Return (x, y) of the center of cell containing provided text 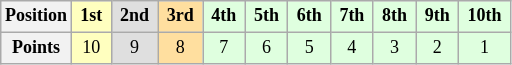
2 (438, 48)
Points (36, 48)
10 (91, 48)
1st (91, 16)
1 (485, 48)
6 (266, 48)
3 (394, 48)
5 (310, 48)
6th (310, 16)
9 (134, 48)
10th (485, 16)
5th (266, 16)
2nd (134, 16)
9th (438, 16)
8th (394, 16)
4 (352, 48)
4th (224, 16)
7th (352, 16)
8 (180, 48)
7 (224, 48)
3rd (180, 16)
Position (36, 16)
